Scan for the cell matching the given text and deliver its (X, Y) coordinate at center. 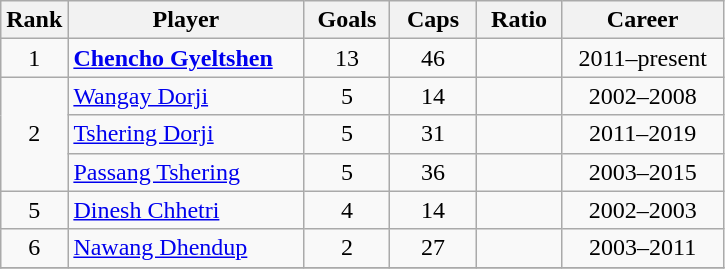
Career (642, 20)
2003–2011 (642, 248)
1 (34, 58)
Tshering Dorji (186, 134)
Chencho Gyeltshen (186, 58)
13 (347, 58)
31 (433, 134)
Dinesh Chhetri (186, 210)
Goals (347, 20)
6 (34, 248)
Caps (433, 20)
2002–2003 (642, 210)
Player (186, 20)
2011–present (642, 58)
2002–2008 (642, 96)
Wangay Dorji (186, 96)
2003–2015 (642, 172)
27 (433, 248)
36 (433, 172)
Nawang Dhendup (186, 248)
Rank (34, 20)
Passang Tshering (186, 172)
46 (433, 58)
2011–2019 (642, 134)
4 (347, 210)
Ratio (519, 20)
